Return the (X, Y) coordinate for the center point of the cell that contains the specified text.  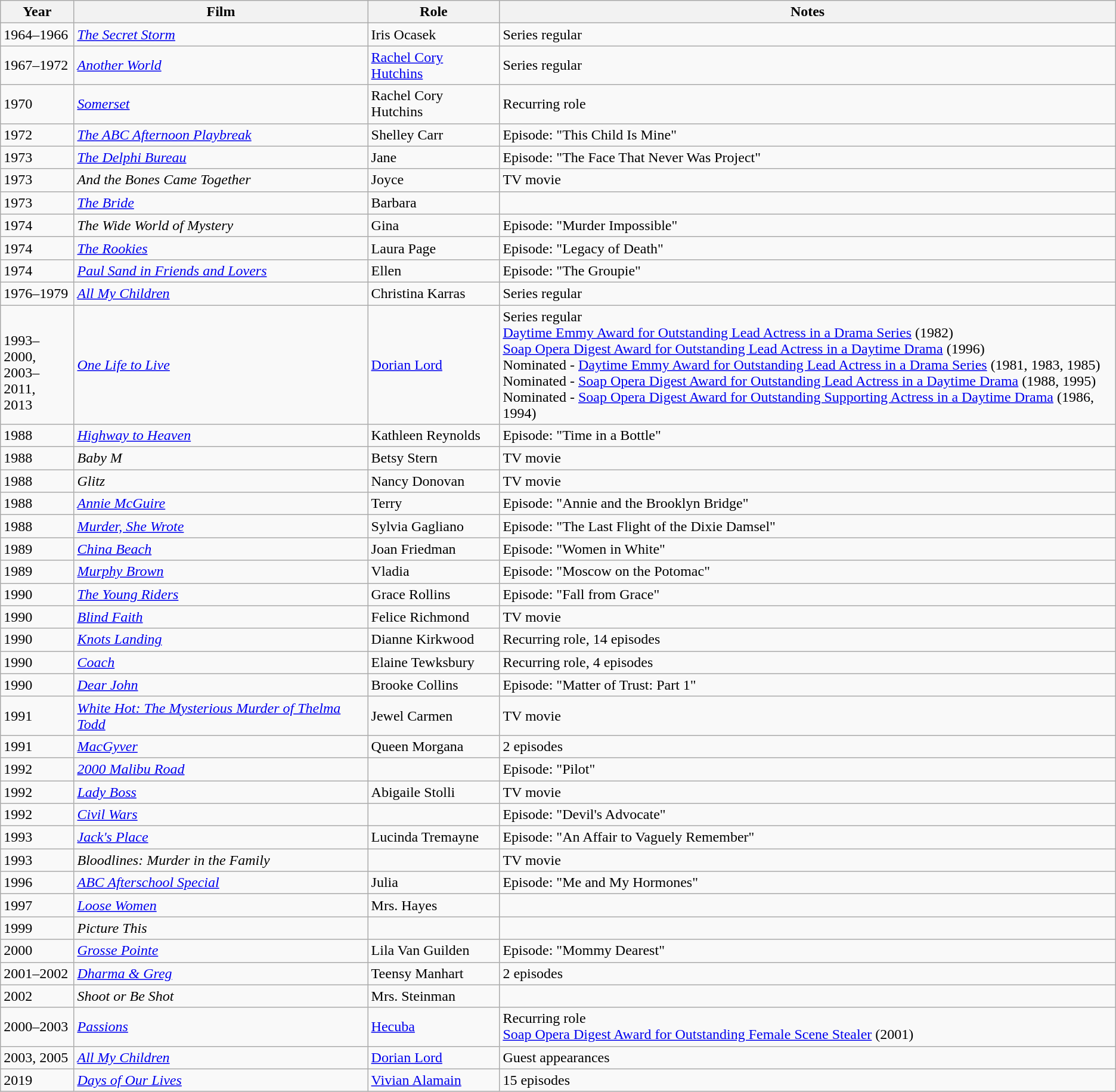
Teensy Manhart (434, 973)
2003, 2005 (37, 1057)
Episode: "Legacy of Death" (807, 248)
Episode: "Women in White" (807, 549)
The Bride (221, 203)
Episode: "Fall from Grace" (807, 594)
Recurring role (807, 104)
Episode: "This Child Is Mine" (807, 135)
Jack's Place (221, 837)
Lucinda Tremayne (434, 837)
Episode: "Matter of Trust: Part 1" (807, 685)
Barbara (434, 203)
And the Bones Came Together (221, 180)
Glitz (221, 481)
Shoot or Be Shot (221, 996)
Paul Sand in Friends and Lovers (221, 271)
Jewel Carmen (434, 715)
Loose Women (221, 905)
1993–2000,2003–2011,2013 (37, 365)
White Hot: The Mysterious Murder of Thelma Todd (221, 715)
Joyce (434, 180)
Christina Karras (434, 293)
Hecuba (434, 1026)
Grace Rollins (434, 594)
Recurring roleSoap Opera Digest Award for Outstanding Female Scene Stealer (2001) (807, 1026)
Grosse Pointe (221, 951)
Dianne Kirkwood (434, 640)
Episode: "An Affair to Vaguely Remember" (807, 837)
Role (434, 12)
The Young Riders (221, 594)
1964–1966 (37, 35)
Brooke Collins (434, 685)
Vivian Alamain (434, 1080)
Episode: "Me and My Hormones" (807, 883)
Episode: "Moscow on the Potomac" (807, 572)
Murder, She Wrote (221, 526)
Episode: "Pilot" (807, 769)
1970 (37, 104)
Joan Friedman (434, 549)
Mrs. Hayes (434, 905)
Murphy Brown (221, 572)
2000 Malibu Road (221, 769)
1967–1972 (37, 66)
Dear John (221, 685)
Sylvia Gagliano (434, 526)
The Rookies (221, 248)
Queen Morgana (434, 746)
Elaine Tewksbury (434, 662)
Episode: "The Face That Never Was Project" (807, 157)
Lady Boss (221, 792)
The Wide World of Mystery (221, 225)
Another World (221, 66)
1996 (37, 883)
ABC Afterschool Special (221, 883)
Recurring role, 14 episodes (807, 640)
Notes (807, 12)
Bloodlines: Murder in the Family (221, 860)
Baby M (221, 458)
Ellen (434, 271)
Passions (221, 1026)
China Beach (221, 549)
Annie McGuire (221, 504)
2000–2003 (37, 1026)
Gina (434, 225)
Episode: "The Groupie" (807, 271)
Episode: "Devil's Advocate" (807, 815)
Knots Landing (221, 640)
Civil Wars (221, 815)
One Life to Live (221, 365)
2002 (37, 996)
Lila Van Guilden (434, 951)
Somerset (221, 104)
Days of Our Lives (221, 1080)
Betsy Stern (434, 458)
Episode: "The Last Flight of the Dixie Damsel" (807, 526)
Mrs. Steinman (434, 996)
Year (37, 12)
Episode: "Time in a Bottle" (807, 436)
Nancy Donovan (434, 481)
Jane (434, 157)
Blind Faith (221, 617)
1999 (37, 928)
2000 (37, 951)
Shelley Carr (434, 135)
The Secret Storm (221, 35)
Episode: "Murder Impossible" (807, 225)
Kathleen Reynolds (434, 436)
Episode: "Mommy Dearest" (807, 951)
Terry (434, 504)
MacGyver (221, 746)
Highway to Heaven (221, 436)
2019 (37, 1080)
Laura Page (434, 248)
Abigaile Stolli (434, 792)
Guest appearances (807, 1057)
Recurring role, 4 episodes (807, 662)
The Delphi Bureau (221, 157)
Dharma & Greg (221, 973)
15 episodes (807, 1080)
Julia (434, 883)
2001–2002 (37, 973)
1997 (37, 905)
Coach (221, 662)
Film (221, 12)
Felice Richmond (434, 617)
Picture This (221, 928)
Episode: "Annie and the Brooklyn Bridge" (807, 504)
Vladia (434, 572)
1976–1979 (37, 293)
1972 (37, 135)
Iris Ocasek (434, 35)
The ABC Afternoon Playbreak (221, 135)
